Determine the (X, Y) coordinate at the center of the cell enclosing the given text.  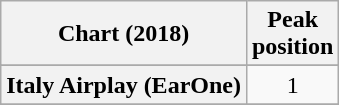
Italy Airplay (EarOne) (124, 85)
1 (292, 85)
Chart (2018) (124, 34)
Peakposition (292, 34)
